Search for the cell housing the specified text and yield its [x, y] center coordinate. 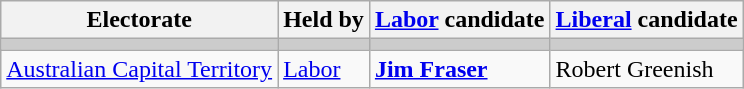
Electorate [140, 20]
Liberal candidate [646, 20]
Jim Fraser [460, 69]
Held by [324, 20]
Australian Capital Territory [140, 69]
Labor candidate [460, 20]
Robert Greenish [646, 69]
Labor [324, 69]
